Return (X, Y) of the center of cell containing provided text 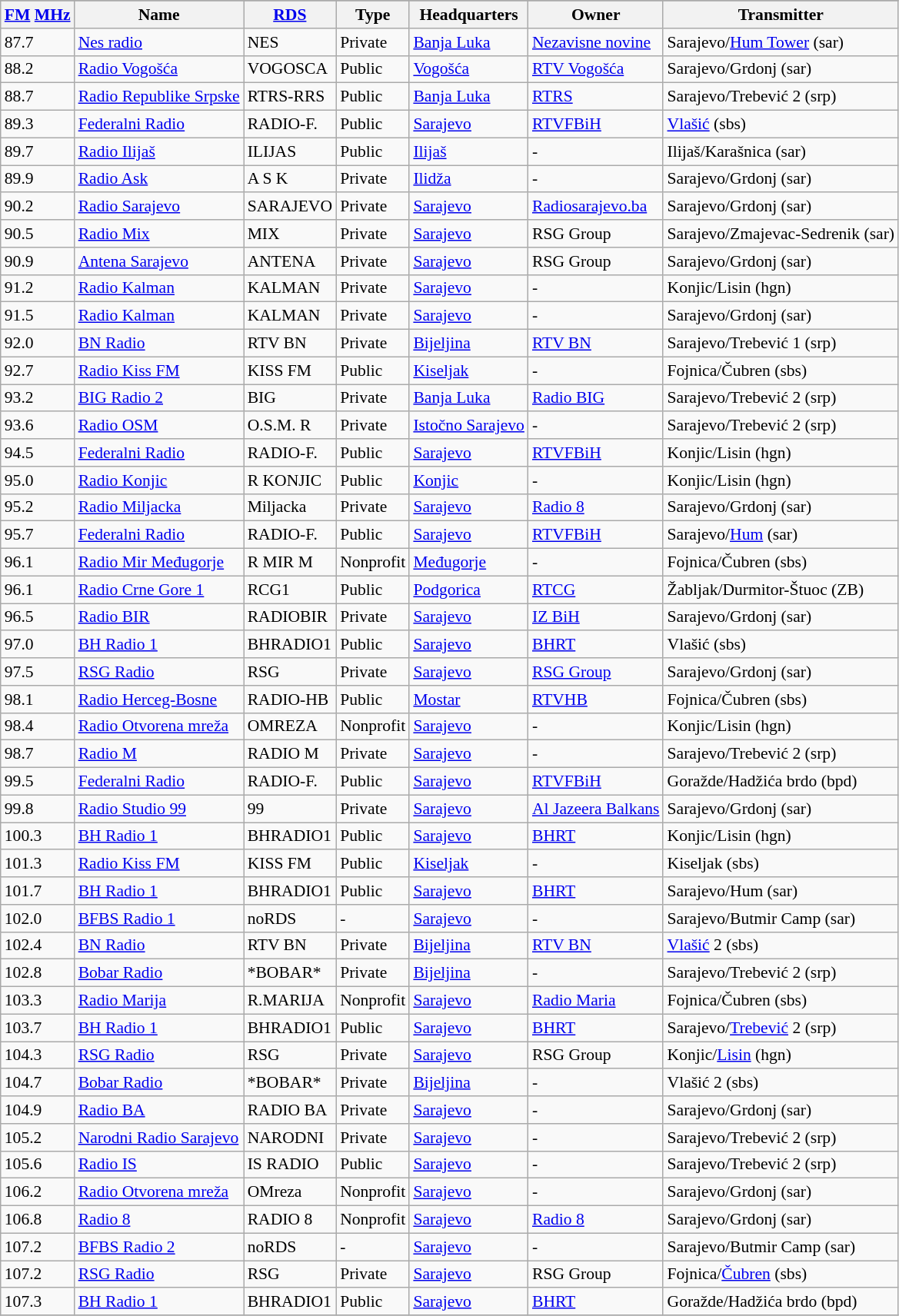
98.4 (38, 726)
Radio Maria (596, 1001)
NES (290, 42)
88.7 (38, 97)
RADIO BA (290, 1110)
Radio Republike Srpske (159, 97)
89.7 (38, 151)
96.5 (38, 617)
OMreza (290, 1192)
RADIOBIR (290, 617)
Radio Miljacka (159, 507)
97.0 (38, 645)
101.3 (38, 864)
91.5 (38, 316)
RTV Vogošća (596, 69)
O.S.M. R (290, 426)
102.0 (38, 919)
99 (290, 809)
Radio Marija (159, 1001)
93.6 (38, 426)
104.7 (38, 1083)
Radio Ilijaš (159, 151)
Nezavisne novine (596, 42)
Name (159, 15)
Radio BIR (159, 617)
107.3 (38, 1302)
Konjic (469, 480)
88.2 (38, 69)
SARAJEVO (290, 207)
103.3 (38, 1001)
A S K (290, 179)
RADIO-HB (290, 700)
Narodni Radio Sarajevo (159, 1138)
Sarajevo/Zmajevac-Sedrenik (sar) (781, 234)
RTRS (596, 97)
103.7 (38, 1028)
100.3 (38, 836)
BIG Radio 2 (159, 398)
102.8 (38, 973)
Radio Mir Međugorje (159, 563)
Radio Konjic (159, 480)
BFBS Radio 2 (159, 1247)
Radio M (159, 754)
Ilidža (469, 179)
Radio Mix (159, 234)
RADIO M (290, 754)
FM MHz (38, 15)
Ilijaš/Karašnica (sar) (781, 151)
Radio BA (159, 1110)
91.2 (38, 288)
VOGOSCA (290, 69)
95.7 (38, 535)
RDS (290, 15)
R.MARIJA (290, 1001)
BIG (290, 398)
101.7 (38, 891)
Radio BIG (596, 398)
Transmitter (781, 15)
Radio Crne Gore 1 (159, 590)
Radio Herceg-Bosne (159, 700)
99.5 (38, 782)
Ilijaš (469, 151)
Istočno Sarajevo (469, 426)
105.6 (38, 1165)
87.7 (38, 42)
RTCG (596, 590)
90.5 (38, 234)
Radio Vogošća (159, 69)
ANTENA (290, 261)
RCG1 (290, 590)
RTVHB (596, 700)
Radio Sarajevo (159, 207)
92.0 (38, 344)
106.2 (38, 1192)
106.8 (38, 1220)
104.3 (38, 1055)
BFBS Radio 1 (159, 919)
IS RADIO (290, 1165)
104.9 (38, 1110)
MIX (290, 234)
Radio Studio 99 (159, 809)
R MIR M (290, 563)
94.5 (38, 453)
Međugorje (469, 563)
Miljacka (290, 507)
IZ BiH (596, 617)
Radio OSM (159, 426)
Type (372, 15)
RADIO 8 (290, 1220)
Sarajevo/Hum Tower (sar) (781, 42)
Sarajevo/Trebević 1 (srp) (781, 344)
R KONJIC (290, 480)
Radio Ask (159, 179)
Owner (596, 15)
Kiseljak (sbs) (781, 864)
89.9 (38, 179)
RTRS-RRS (290, 97)
90.9 (38, 261)
Mostar (469, 700)
Radio IS (159, 1165)
102.4 (38, 945)
Nes radio (159, 42)
98.1 (38, 700)
Headquarters (469, 15)
98.7 (38, 754)
Podgorica (469, 590)
93.2 (38, 398)
105.2 (38, 1138)
Žabljak/Durmitor-Štuoc (ZB) (781, 590)
Vogošća (469, 69)
Al Jazeera Balkans (596, 809)
99.8 (38, 809)
97.5 (38, 672)
90.2 (38, 207)
OMREZA (290, 726)
92.7 (38, 371)
95.2 (38, 507)
89.3 (38, 125)
95.0 (38, 480)
ILIJAS (290, 151)
NARODNI (290, 1138)
Antena Sarajevo (159, 261)
Radiosarajevo.ba (596, 207)
